From the cell containing the given text, extract its center point as [x, y] coordinate. 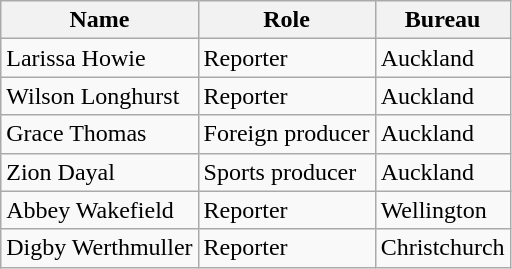
Digby Werthmuller [100, 248]
Larissa Howie [100, 58]
Role [286, 20]
Grace Thomas [100, 134]
Foreign producer [286, 134]
Wellington [442, 210]
Bureau [442, 20]
Wilson Longhurst [100, 96]
Zion Dayal [100, 172]
Christchurch [442, 248]
Sports producer [286, 172]
Abbey Wakefield [100, 210]
Name [100, 20]
